Return (X, Y) of the center of cell containing provided text 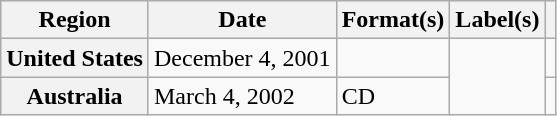
CD (393, 96)
Label(s) (498, 20)
Australia (75, 96)
United States (75, 58)
December 4, 2001 (242, 58)
March 4, 2002 (242, 96)
Format(s) (393, 20)
Region (75, 20)
Date (242, 20)
